Provide the [X, Y] coordinate of the cell's center where the given text is located.  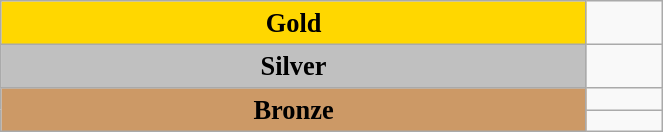
Silver [294, 66]
Gold [294, 22]
Bronze [294, 109]
